Search for the cell housing the specified text and yield its [x, y] center coordinate. 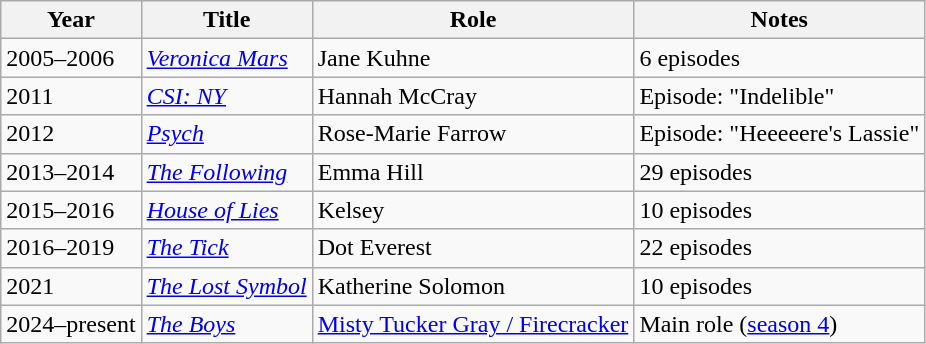
Emma Hill [473, 172]
Psych [226, 134]
22 episodes [780, 248]
Veronica Mars [226, 58]
The Following [226, 172]
The Lost Symbol [226, 286]
Dot Everest [473, 248]
2011 [71, 96]
Main role (season 4) [780, 324]
Katherine Solomon [473, 286]
29 episodes [780, 172]
Notes [780, 20]
Episode: "Heeeeere's Lassie" [780, 134]
Episode: "Indelible" [780, 96]
Year [71, 20]
Rose-Marie Farrow [473, 134]
2016–2019 [71, 248]
2024–present [71, 324]
2015–2016 [71, 210]
Kelsey [473, 210]
2005–2006 [71, 58]
Jane Kuhne [473, 58]
2021 [71, 286]
The Boys [226, 324]
Hannah McCray [473, 96]
6 episodes [780, 58]
House of Lies [226, 210]
Title [226, 20]
Misty Tucker Gray / Firecracker [473, 324]
Role [473, 20]
CSI: NY [226, 96]
2012 [71, 134]
2013–2014 [71, 172]
The Tick [226, 248]
